Find where the given text appears and provide that cell's center as (x, y) coordinate. 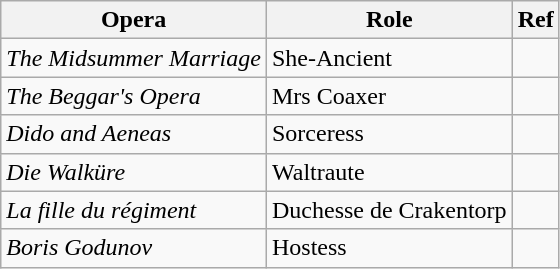
Mrs Coaxer (389, 96)
Sorceress (389, 134)
Role (389, 20)
Opera (134, 20)
Die Walküre (134, 172)
Dido and Aeneas (134, 134)
Waltraute (389, 172)
La fille du régiment (134, 210)
She-Ancient (389, 58)
Boris Godunov (134, 248)
The Beggar's Opera (134, 96)
Duchesse de Crakentorp (389, 210)
Hostess (389, 248)
Ref (536, 20)
The Midsummer Marriage (134, 58)
